Capture the cell that displays the provided text and extract its (x, y) central coordinate. 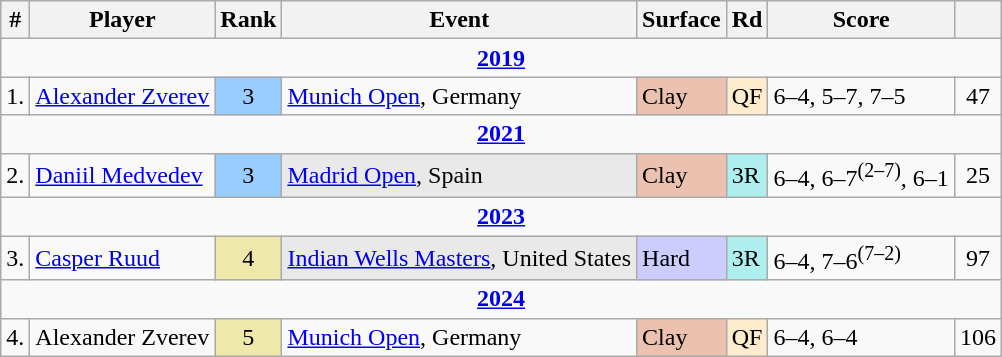
6–4, 6–4 (861, 337)
# (16, 20)
1. (16, 96)
Score (861, 20)
6–4, 6–7(2–7), 6–1 (861, 176)
2019 (502, 58)
25 (978, 176)
Event (460, 20)
Rd (747, 20)
6–4, 5–7, 7–5 (861, 96)
2021 (502, 134)
97 (978, 258)
Hard (682, 258)
2. (16, 176)
Rank (248, 20)
5 (248, 337)
6–4, 7–6(7–2) (861, 258)
Madrid Open, Spain (460, 176)
Daniil Medvedev (122, 176)
106 (978, 337)
Surface (682, 20)
Player (122, 20)
Indian Wells Masters, United States (460, 258)
3. (16, 258)
Casper Ruud (122, 258)
2024 (502, 299)
4. (16, 337)
47 (978, 96)
2023 (502, 217)
4 (248, 258)
